Return the [X, Y] coordinate for the center point of the cell that contains the specified text.  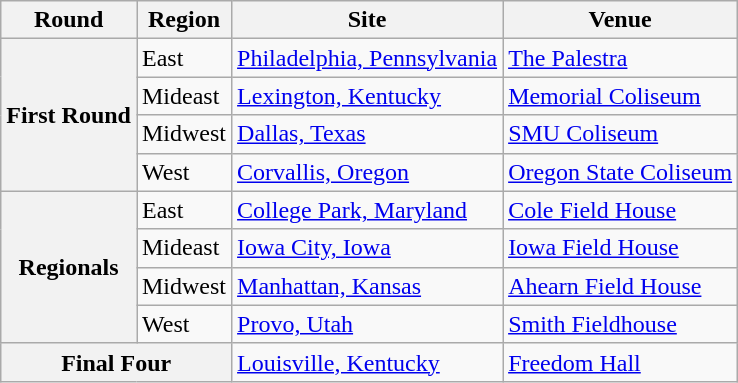
Oregon State Coliseum [620, 172]
Lexington, Kentucky [368, 96]
Final Four [116, 362]
Smith Fieldhouse [620, 324]
Iowa Field House [620, 248]
Louisville, Kentucky [368, 362]
Region [184, 20]
Site [368, 20]
Manhattan, Kansas [368, 286]
Memorial Coliseum [620, 96]
Corvallis, Oregon [368, 172]
First Round [69, 115]
College Park, Maryland [368, 210]
Cole Field House [620, 210]
Philadelphia, Pennsylvania [368, 58]
Provo, Utah [368, 324]
Regionals [69, 267]
Dallas, Texas [368, 134]
SMU Coliseum [620, 134]
Round [69, 20]
Ahearn Field House [620, 286]
Iowa City, Iowa [368, 248]
Freedom Hall [620, 362]
The Palestra [620, 58]
Venue [620, 20]
